Search for the cell housing the specified text and yield its [x, y] center coordinate. 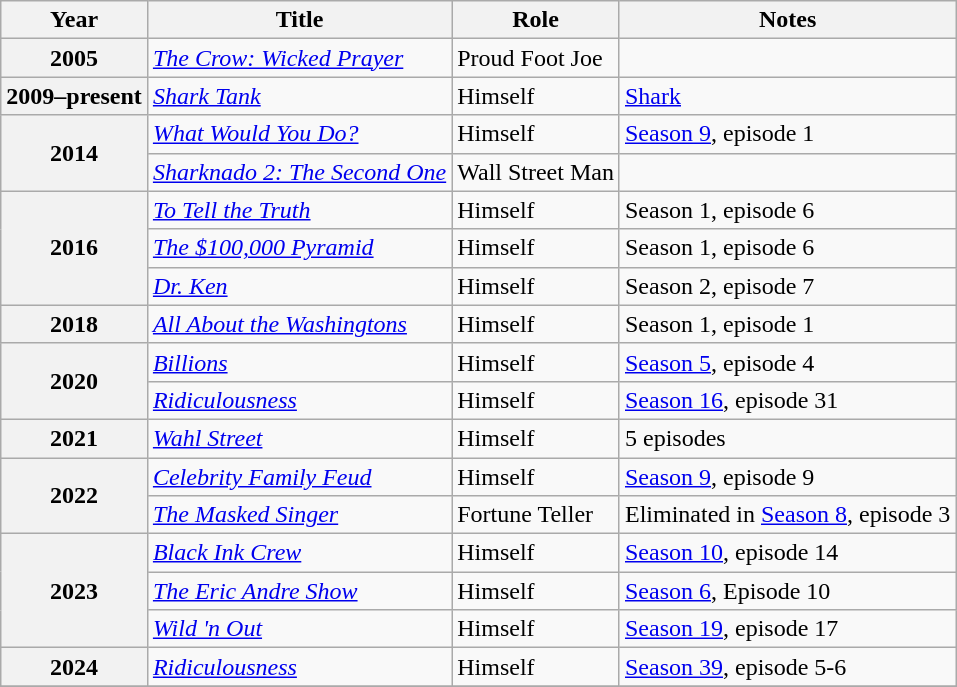
The Masked Singer [299, 515]
Season 5, episode 4 [787, 362]
Season 2, episode 7 [787, 286]
Season 9, episode 9 [787, 477]
Season 9, episode 1 [787, 134]
All About the Washingtons [299, 324]
Wall Street Man [536, 172]
Title [299, 20]
Sharknado 2: The Second One [299, 172]
To Tell the Truth [299, 210]
2005 [74, 58]
Wild 'n Out [299, 629]
2014 [74, 153]
Season 19, episode 17 [787, 629]
Season 6, Episode 10 [787, 591]
Eliminated in Season 8, episode 3 [787, 515]
2024 [74, 667]
Fortune Teller [536, 515]
Year [74, 20]
2016 [74, 248]
2009–present [74, 96]
Role [536, 20]
Wahl Street [299, 438]
Season 1, episode 1 [787, 324]
Proud Foot Joe [536, 58]
2023 [74, 591]
Season 10, episode 14 [787, 553]
2022 [74, 496]
The Crow: Wicked Prayer [299, 58]
The Eric Andre Show [299, 591]
Billions [299, 362]
Season 16, episode 31 [787, 400]
Shark [787, 96]
Season 39, episode 5-6 [787, 667]
Black Ink Crew [299, 553]
The $100,000 Pyramid [299, 248]
2020 [74, 381]
2018 [74, 324]
Dr. Ken [299, 286]
Celebrity Family Feud [299, 477]
What Would You Do? [299, 134]
2021 [74, 438]
5 episodes [787, 438]
Notes [787, 20]
Shark Tank [299, 96]
